Pinpoint the cell where the given text exists, returning its (x, y) midpoint coordinate. 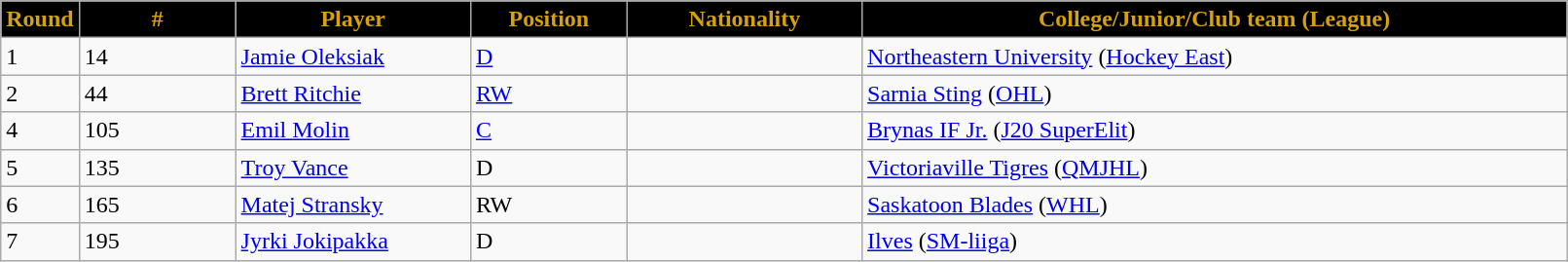
6 (40, 205)
Matej Stransky (352, 205)
44 (158, 94)
Player (352, 19)
Jamie Oleksiak (352, 56)
# (158, 19)
Northeastern University (Hockey East) (1215, 56)
Saskatoon Blades (WHL) (1215, 205)
14 (158, 56)
Jyrki Jokipakka (352, 242)
Nationality (744, 19)
Troy Vance (352, 168)
195 (158, 242)
Victoriaville Tigres (QMJHL) (1215, 168)
105 (158, 131)
5 (40, 168)
135 (158, 168)
C (549, 131)
165 (158, 205)
Brett Ritchie (352, 94)
Round (40, 19)
4 (40, 131)
7 (40, 242)
Ilves (SM-liiga) (1215, 242)
Brynas IF Jr. (J20 SuperElit) (1215, 131)
Sarnia Sting (OHL) (1215, 94)
1 (40, 56)
Emil Molin (352, 131)
Position (549, 19)
College/Junior/Club team (League) (1215, 19)
2 (40, 94)
